Output the (x, y) coordinate of the center of the cell containing the given text.  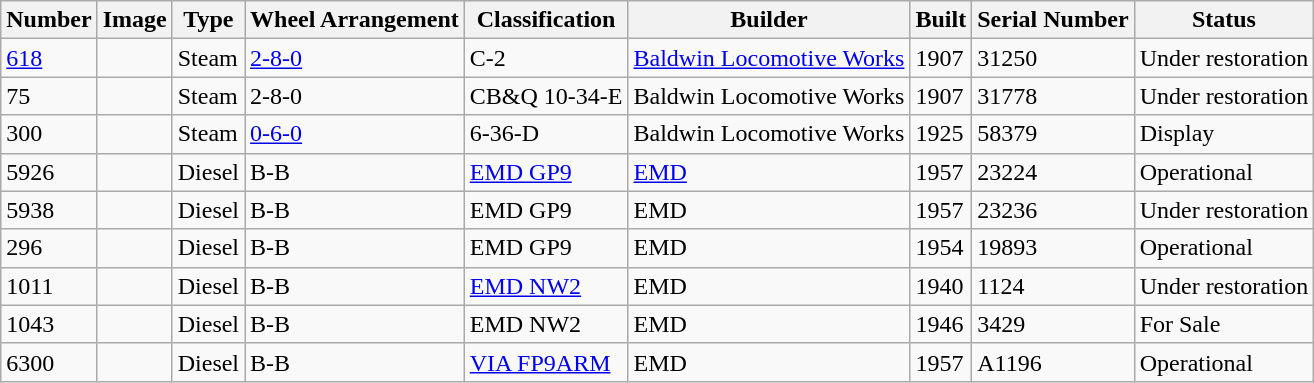
75 (49, 96)
Builder (769, 20)
6-36-D (546, 134)
Type (208, 20)
296 (49, 248)
CB&Q 10-34-E (546, 96)
618 (49, 58)
Image (134, 20)
VIA FP9ARM (546, 362)
For Sale (1224, 324)
23224 (1053, 172)
Status (1224, 20)
3429 (1053, 324)
23236 (1053, 210)
1940 (941, 286)
Wheel Arrangement (355, 20)
C-2 (546, 58)
31250 (1053, 58)
6300 (49, 362)
19893 (1053, 248)
31778 (1053, 96)
1925 (941, 134)
1954 (941, 248)
Serial Number (1053, 20)
58379 (1053, 134)
300 (49, 134)
5938 (49, 210)
5926 (49, 172)
0-6-0 (355, 134)
Classification (546, 20)
A1196 (1053, 362)
1011 (49, 286)
1946 (941, 324)
Display (1224, 134)
1124 (1053, 286)
Number (49, 20)
1043 (49, 324)
Built (941, 20)
